Output the [X, Y] coordinate of the center of the cell containing the given text.  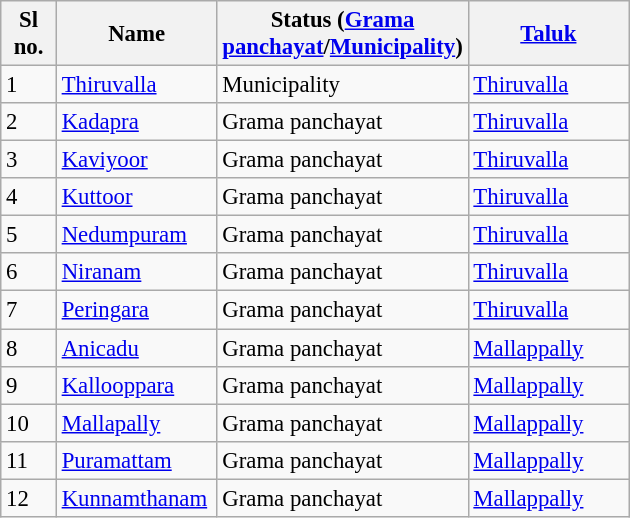
Nedumpuram [136, 235]
Kuttoor [136, 197]
1 [29, 85]
Kunnamthanam [136, 498]
Status (Grama panchayat/Municipality) [342, 34]
Municipality [342, 85]
Peringara [136, 310]
Puramattam [136, 460]
Sl no. [29, 34]
6 [29, 273]
Name [136, 34]
Mallapally [136, 423]
12 [29, 498]
Kallooppara [136, 385]
8 [29, 348]
3 [29, 160]
Kaviyoor [136, 160]
10 [29, 423]
7 [29, 310]
Taluk [548, 34]
Niranam [136, 273]
Kadapra [136, 122]
Anicadu [136, 348]
9 [29, 385]
11 [29, 460]
4 [29, 197]
2 [29, 122]
5 [29, 235]
